Scan for the cell matching the given text and deliver its (x, y) coordinate at center. 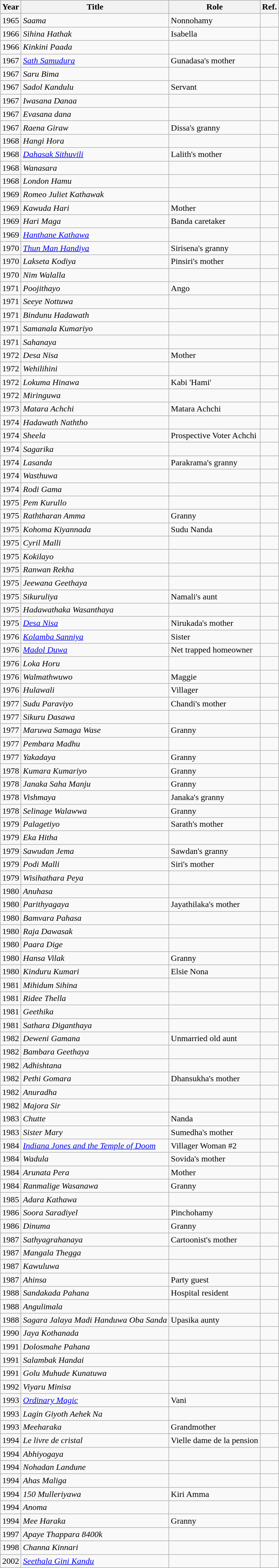
Grandmother (215, 1427)
Anoma (95, 1507)
Apaye Thappara 8400k (95, 1534)
Nirukada's mother (215, 623)
Banda caretaker (215, 221)
Adhishtana (95, 1065)
Kumara Kumariyo (95, 770)
Sovida's mother (215, 1159)
Kawuda Hari (95, 208)
150 Mulleriyawa (95, 1494)
Hangi Hora (95, 141)
Villager Woman #2 (215, 1146)
Year (11, 7)
Nim Walalla (95, 275)
Servant (215, 87)
1965 (11, 20)
Wasthuwa (95, 476)
Raththaran Amma (95, 516)
Parakrama's granny (215, 462)
Dahasak Sithuvili (95, 154)
Le livre de cristal (95, 1440)
Meeharaka (95, 1427)
Selinage Walawwa (95, 811)
Viyaru Minisa (95, 1387)
Cyril Malli (95, 543)
Podi Malli (95, 864)
Sirisena's granny (215, 248)
Vishmaya (95, 797)
Sikuru Dasawa (95, 717)
Paara Dige (95, 945)
Saru Bima (95, 74)
Geethika (95, 1012)
Sagarika (95, 449)
Soora Saradiyel (95, 1213)
Poojithayo (95, 288)
Wisihathara Peya (95, 878)
Title (95, 7)
Mangala Thegga (95, 1253)
Lokuma Hinawa (95, 382)
Nohadan Landune (95, 1467)
Dhansukha's mother (215, 1079)
Chandi's mother (215, 704)
Sikuruliya (95, 597)
Lagin Giyoth Aehek Na (95, 1413)
Sathyagrahanaya (95, 1239)
Mihidum Sihina (95, 985)
Palagetiyo (95, 824)
Elsie Nona (215, 971)
Sawdan's granny (215, 851)
Bambara Geethaya (95, 1052)
Madol Duwa (95, 650)
Isabella (215, 34)
Villager (215, 690)
Role (215, 7)
Sheela (95, 436)
1990 (11, 1333)
Kokilayo (95, 556)
Sudu Paraviyo (95, 704)
Ridee Thella (95, 998)
Hari Maga (95, 221)
Ordinary Magic (95, 1400)
Kinduru Kumari (95, 971)
Hospital resident (215, 1293)
1997 (11, 1534)
Upasika aunty (215, 1320)
Saama (95, 20)
Pembara Madhu (95, 744)
1998 (11, 1548)
Ranwan Rekha (95, 569)
2002 (11, 1561)
Sath Samudura (95, 61)
Maruwa Samaga Wase (95, 730)
1973 (11, 409)
Kinkini Paada (95, 47)
Parithyagaya (95, 905)
Sister (215, 637)
Angulimala (95, 1306)
Sarath's mother (215, 824)
Net trapped homeowner (215, 650)
Vani (215, 1400)
Miringuwa (95, 396)
Golu Muhude Kunatuwa (95, 1373)
Jayathilaka's mother (215, 905)
Wanasara (95, 168)
Seeye Nottuwa (95, 302)
Adara Kathawa (95, 1199)
Hadawath Naththo (95, 422)
Lasanda (95, 462)
Sahanaya (95, 342)
Ranmalige Wasanawa (95, 1186)
Seethala Gini Kandu (95, 1561)
Salambak Handai (95, 1360)
Sawudan Jema (95, 851)
Sadol Kandulu (95, 87)
Thun Man Handiya (95, 248)
Lalith's mother (215, 154)
Ahas Maliga (95, 1481)
Yakadaya (95, 757)
Sudu Nanda (215, 529)
Majora Sir (95, 1106)
Wehilihini (95, 369)
Nanda (215, 1119)
Romeo Juliet Kathawak (95, 195)
Evasana dana (95, 114)
Vielle dame de la pension (215, 1440)
Anuhasa (95, 891)
Hansa Vilak (95, 958)
Prospective Voter Achchi (215, 436)
Kohoma Kiyannada (95, 529)
Raena Giraw (95, 127)
Cartoonist's mother (215, 1239)
Raja Dawasak (95, 931)
1985 (11, 1199)
Namali's aunt (215, 597)
Eka Hitha (95, 838)
Janaka's granny (215, 797)
Dissa's granny (215, 127)
Kabi 'Hami' (215, 382)
Lakseta Kodiya (95, 262)
Kiri Amma (215, 1494)
Anuradha (95, 1092)
Siri's mother (215, 864)
Iwasana Danaa (95, 101)
Unmarried old aunt (215, 1039)
Hanthane Kathawa (95, 235)
Dinuma (95, 1226)
Sathara Diganthaya (95, 1025)
Arunata Pera (95, 1172)
Janaka Saha Manju (95, 784)
Walmathwuwo (95, 677)
Deweni Gamana (95, 1039)
Bindunu Hadawath (95, 315)
Sumedha's mother (215, 1132)
Hadawathaka Wasanthaya (95, 610)
Ref. (269, 7)
Kawuluwa (95, 1266)
Jaya Kothanada (95, 1333)
Wadula (95, 1159)
Loka Horu (95, 663)
Mee Haraka (95, 1521)
Sandakada Pahana (95, 1293)
Chutte (95, 1119)
Rodi Gama (95, 489)
Jeewana Geethaya (95, 583)
Sister Mary (95, 1132)
Party guest (215, 1280)
Abhiyogaya (95, 1454)
Pinsiri's mother (215, 262)
Sagara Jalaya Madi Handuwa Oba Sanda (95, 1320)
Samanala Kumariyo (95, 328)
Pem Kurullo (95, 503)
Ahinsa (95, 1280)
Sihina Hathak (95, 34)
London Hamu (95, 181)
Nonnohamy (215, 20)
Kolamba Sanniya (95, 637)
Maggie (215, 677)
Pinchohamy (215, 1213)
Hulawali (95, 690)
Channa Kinnari (95, 1548)
Dolosmahe Pahana (95, 1347)
Ango (215, 288)
Indiana Jones and the Temple of Doom (95, 1146)
1992 (11, 1387)
Gunadasa's mother (215, 61)
Pethi Gomara (95, 1079)
Bamvara Pahasa (95, 918)
